Scan for the cell matching the given text and deliver its (x, y) coordinate at center. 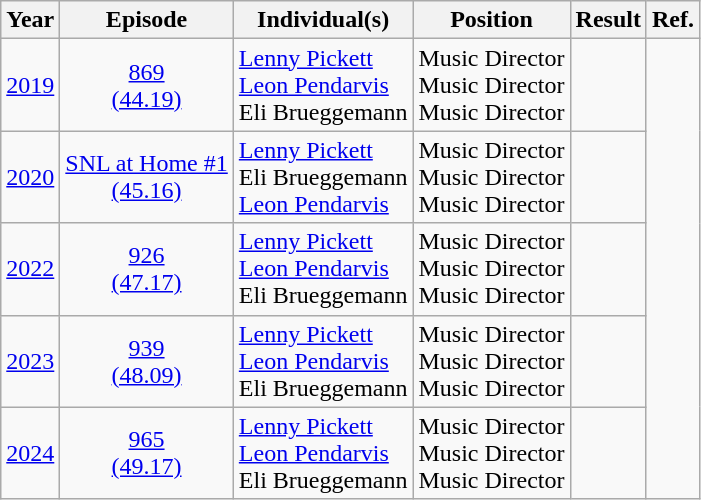
Position (492, 20)
Individual(s) (323, 20)
2023 (30, 361)
Result (608, 20)
939 (48.09) (146, 361)
Year (30, 20)
SNL at Home #1 (45.16) (146, 177)
2020 (30, 177)
Ref. (672, 20)
965 (49.17) (146, 453)
2022 (30, 269)
926 (47.17) (146, 269)
2024 (30, 453)
2019 (30, 85)
Lenny Pickett Eli Brueggemann Leon Pendarvis (323, 177)
Episode (146, 20)
869 (44.19) (146, 85)
